Pinpoint the cell where the given text exists, returning its [X, Y] midpoint coordinate. 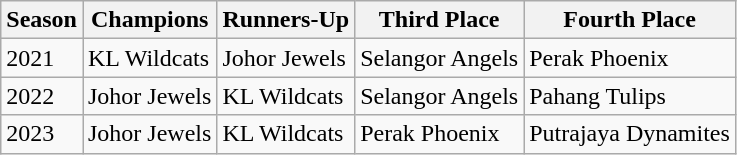
Runners-Up [286, 20]
Third Place [440, 20]
Pahang Tulips [630, 96]
Season [42, 20]
Fourth Place [630, 20]
Putrajaya Dynamites [630, 134]
Champions [149, 20]
2023 [42, 134]
2022 [42, 96]
2021 [42, 58]
